From the cell containing the given text, extract its center point as (x, y) coordinate. 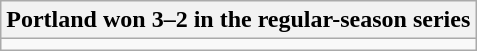
Portland won 3–2 in the regular-season series (238, 20)
